Capture the cell that displays the provided text and extract its (x, y) central coordinate. 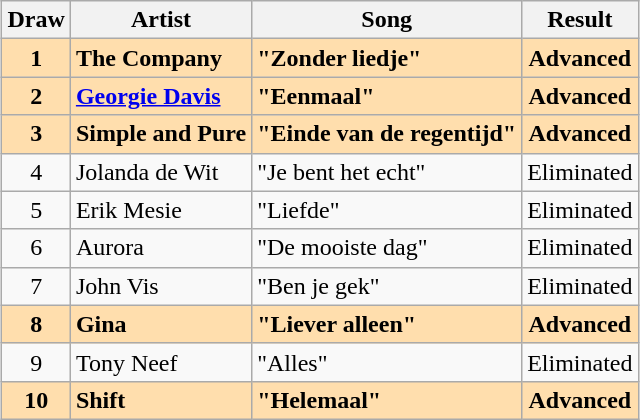
Shift (160, 400)
"Liever alleen" (387, 324)
Tony Neef (160, 362)
Gina (160, 324)
"De mooiste dag" (387, 248)
7 (36, 286)
"Helemaal" (387, 400)
The Company (160, 58)
Jolanda de Wit (160, 172)
Result (580, 20)
6 (36, 248)
Draw (36, 20)
4 (36, 172)
10 (36, 400)
Artist (160, 20)
"Je bent het echt" (387, 172)
2 (36, 96)
"Einde van de regentijd" (387, 134)
"Liefde" (387, 210)
"Zonder liedje" (387, 58)
"Alles" (387, 362)
John Vis (160, 286)
Simple and Pure (160, 134)
9 (36, 362)
8 (36, 324)
"Eenmaal" (387, 96)
Erik Mesie (160, 210)
5 (36, 210)
Song (387, 20)
Aurora (160, 248)
1 (36, 58)
"Ben je gek" (387, 286)
3 (36, 134)
Georgie Davis (160, 96)
